Output the [x, y] coordinate of the center of the cell containing the given text.  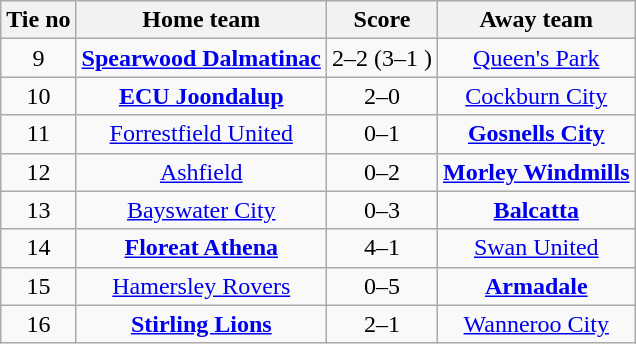
2–0 [382, 96]
4–1 [382, 248]
Morley Windmills [537, 172]
Away team [537, 20]
ECU Joondalup [201, 96]
0–5 [382, 286]
2–2 (3–1 ) [382, 58]
Floreat Athena [201, 248]
Hamersley Rovers [201, 286]
Ashfield [201, 172]
10 [38, 96]
14 [38, 248]
Armadale [537, 286]
Swan United [537, 248]
Tie no [38, 20]
Bayswater City [201, 210]
Wanneroo City [537, 324]
Score [382, 20]
13 [38, 210]
0–3 [382, 210]
16 [38, 324]
0–2 [382, 172]
Queen's Park [537, 58]
Balcatta [537, 210]
15 [38, 286]
Stirling Lions [201, 324]
Gosnells City [537, 134]
2–1 [382, 324]
Forrestfield United [201, 134]
0–1 [382, 134]
12 [38, 172]
9 [38, 58]
Spearwood Dalmatinac [201, 58]
Home team [201, 20]
Cockburn City [537, 96]
11 [38, 134]
